Determine the [X, Y] coordinate at the center of the cell enclosing the given text.  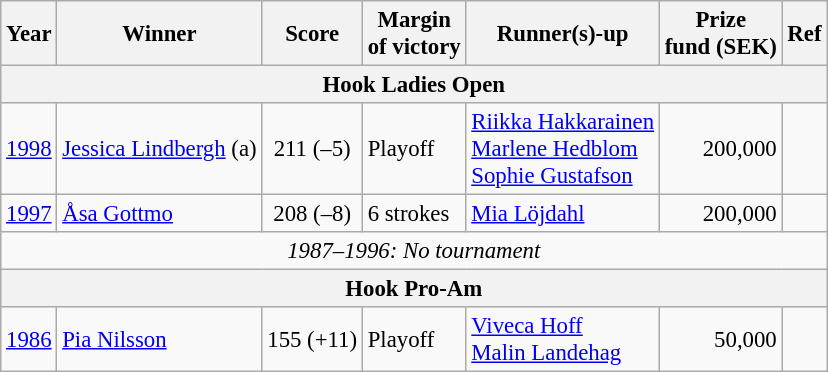
1997 [29, 214]
Hook Ladies Open [414, 85]
Winner [160, 34]
Score [312, 34]
211 (–5) [312, 149]
6 strokes [414, 214]
1987–1996: No tournament [414, 251]
Hook Pro-Am [414, 289]
Marginof victory [414, 34]
Ref [804, 34]
208 (–8) [312, 214]
Jessica Lindbergh (a) [160, 149]
Year [29, 34]
Runner(s)-up [562, 34]
Playoff [414, 149]
1998 [29, 149]
Mia Löjdahl [562, 214]
Prizefund (SEK) [720, 34]
Riikka Hakkarainen Marlene Hedblom Sophie Gustafson [562, 149]
Åsa Gottmo [160, 214]
